Locate the cell with the specified text and output its (X, Y) center coordinate. 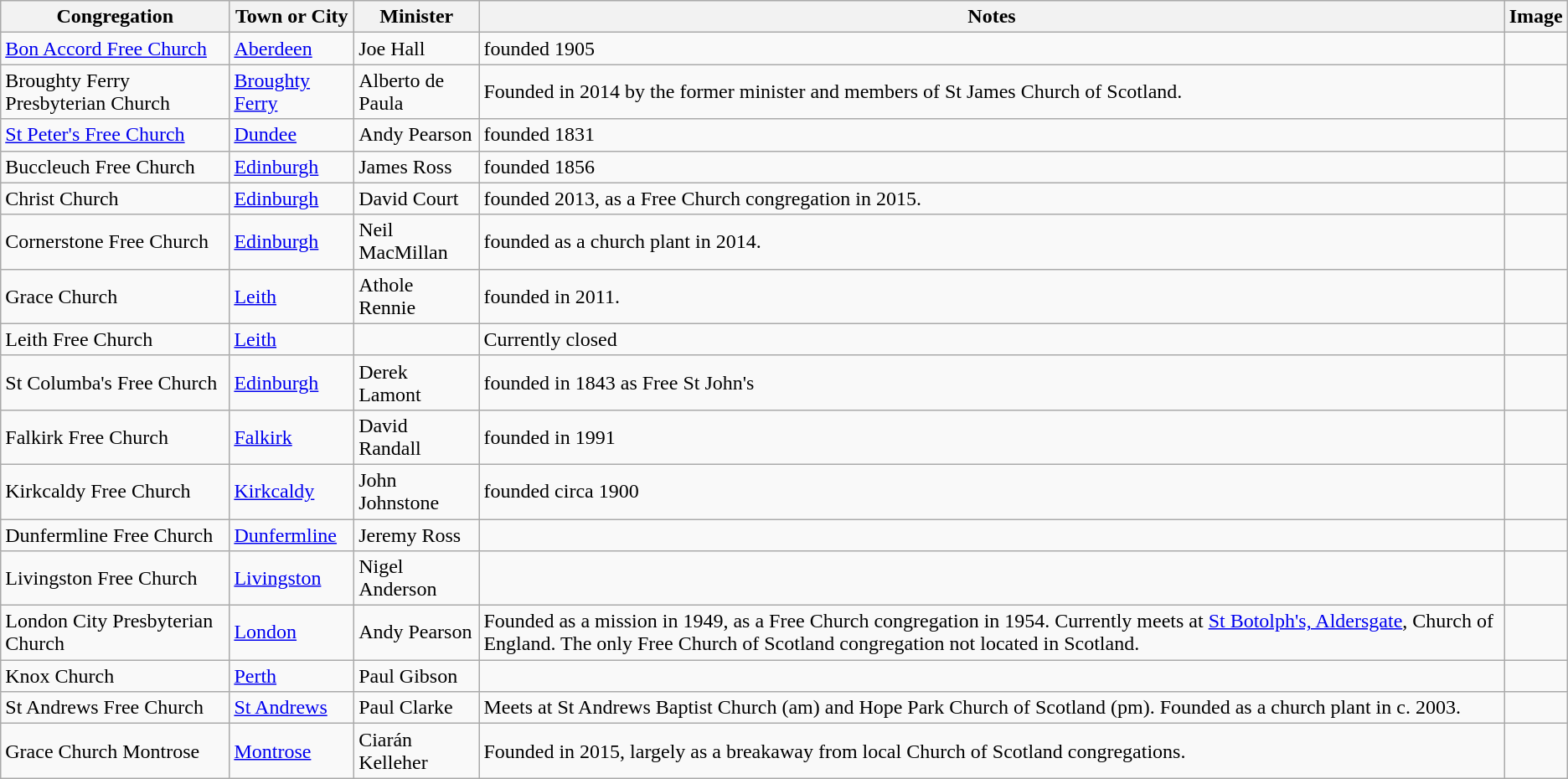
David Court (417, 199)
St Columba's Free Church (116, 382)
Broughty Ferry (291, 92)
Bon Accord Free Church (116, 49)
Paul Gibson (417, 676)
founded in 1843 as Free St John's (992, 382)
James Ross (417, 167)
David Randall (417, 437)
Congregation (116, 17)
founded 1831 (992, 135)
Falkirk Free Church (116, 437)
Nigel Anderson (417, 578)
Notes (992, 17)
Meets at St Andrews Baptist Church (am) and Hope Park Church of Scotland (pm). Founded as a church plant in c. 2003. (992, 708)
Leith Free Church (116, 339)
Paul Clarke (417, 708)
Grace Church Montrose (116, 751)
founded in 2011. (992, 297)
Minister (417, 17)
Joe Hall (417, 49)
Currently closed (992, 339)
Kirkcaldy Free Church (116, 491)
John Johnstone (417, 491)
Founded in 2014 by the former minister and members of St James Church of Scotland. (992, 92)
founded as a church plant in 2014. (992, 241)
Grace Church (116, 297)
Livingston Free Church (116, 578)
founded 1905 (992, 49)
Falkirk (291, 437)
Knox Church (116, 676)
St Andrews (291, 708)
founded 1856 (992, 167)
founded 2013, as a Free Church congregation in 2015. (992, 199)
Aberdeen (291, 49)
Dunfermline Free Church (116, 535)
London (291, 633)
Dundee (291, 135)
founded in 1991 (992, 437)
Founded in 2015, largely as a breakaway from local Church of Scotland congregations. (992, 751)
Montrose (291, 751)
London City Presbyterian Church (116, 633)
St Andrews Free Church (116, 708)
Dunfermline (291, 535)
Image (1536, 17)
Perth (291, 676)
founded circa 1900 (992, 491)
Livingston (291, 578)
Kirkcaldy (291, 491)
Alberto de Paula (417, 92)
Broughty Ferry Presbyterian Church (116, 92)
Jeremy Ross (417, 535)
Town or City (291, 17)
Ciarán Kelleher (417, 751)
Christ Church (116, 199)
St Peter's Free Church (116, 135)
Neil MacMillan (417, 241)
Cornerstone Free Church (116, 241)
Buccleuch Free Church (116, 167)
Derek Lamont (417, 382)
Athole Rennie (417, 297)
